Search for the cell housing the specified text and yield its (x, y) center coordinate. 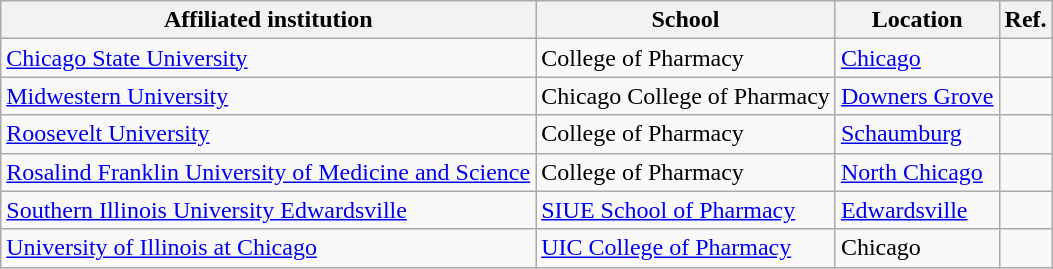
Chicago College of Pharmacy (686, 96)
Location (917, 20)
Affiliated institution (268, 20)
Edwardsville (917, 210)
UIC College of Pharmacy (686, 248)
Ref. (1026, 20)
Schaumburg (917, 134)
Rosalind Franklin University of Medicine and Science (268, 172)
Downers Grove (917, 96)
Midwestern University (268, 96)
North Chicago (917, 172)
Southern Illinois University Edwardsville (268, 210)
Chicago State University (268, 58)
Roosevelt University (268, 134)
SIUE School of Pharmacy (686, 210)
School (686, 20)
University of Illinois at Chicago (268, 248)
